Detect which cell encompasses the target text, then output its [x, y] center coordinate. 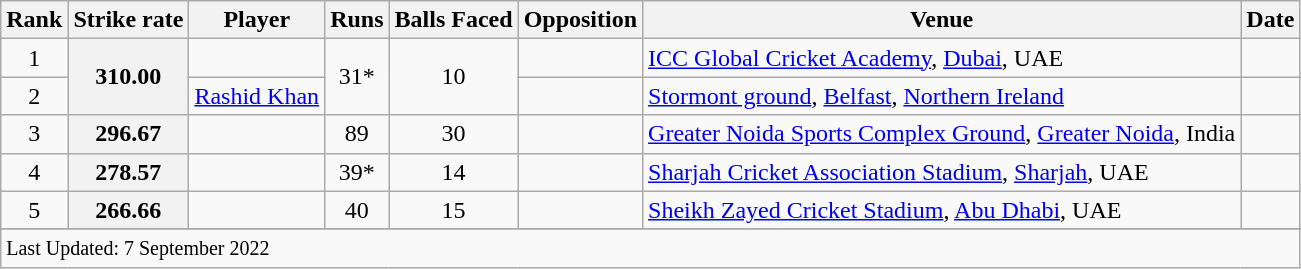
Venue [942, 20]
Sharjah Cricket Association Stadium, Sharjah, UAE [942, 172]
Stormont ground, Belfast, Northern Ireland [942, 96]
14 [454, 172]
15 [454, 210]
30 [454, 134]
Sheikh Zayed Cricket Stadium, Abu Dhabi, UAE [942, 210]
ICC Global Cricket Academy, Dubai, UAE [942, 58]
89 [357, 134]
Last Updated: 7 September 2022 [650, 248]
Rank [34, 20]
310.00 [128, 77]
39* [357, 172]
Player [257, 20]
2 [34, 96]
31* [357, 77]
Balls Faced [454, 20]
Greater Noida Sports Complex Ground, Greater Noida, India [942, 134]
1 [34, 58]
266.66 [128, 210]
10 [454, 77]
5 [34, 210]
296.67 [128, 134]
4 [34, 172]
Date [1270, 20]
Rashid Khan [257, 96]
Opposition [580, 20]
Runs [357, 20]
40 [357, 210]
Strike rate [128, 20]
278.57 [128, 172]
3 [34, 134]
